From the cell containing the given text, extract its center point as [x, y] coordinate. 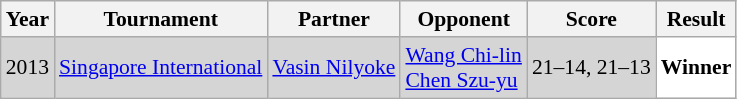
Vasin Nilyoke [334, 68]
Singapore International [160, 68]
Opponent [464, 19]
Wang Chi-lin Chen Szu-yu [464, 68]
Partner [334, 19]
Tournament [160, 19]
Result [696, 19]
Year [28, 19]
Winner [696, 68]
2013 [28, 68]
Score [592, 19]
21–14, 21–13 [592, 68]
